Provide the [x, y] coordinate of the cell's center where the given text is located.  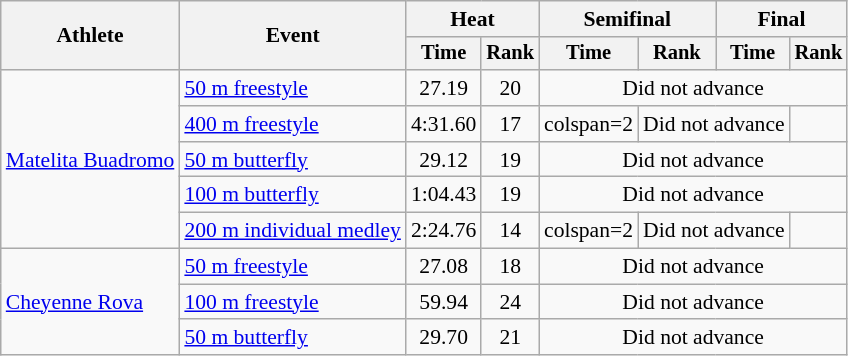
Matelita Buadromo [90, 159]
Final [782, 19]
1:04.43 [444, 195]
200 m individual medley [292, 231]
14 [510, 231]
29.12 [444, 160]
Event [292, 36]
18 [510, 267]
21 [510, 338]
24 [510, 302]
Heat [472, 19]
Cheyenne Rova [90, 302]
27.19 [444, 88]
Semifinal [628, 19]
100 m freestyle [292, 302]
2:24.76 [444, 231]
17 [510, 124]
59.94 [444, 302]
400 m freestyle [292, 124]
27.08 [444, 267]
20 [510, 88]
Athlete [90, 36]
29.70 [444, 338]
4:31.60 [444, 124]
100 m butterfly [292, 195]
